Detect which cell encompasses the target text, then output its (X, Y) center coordinate. 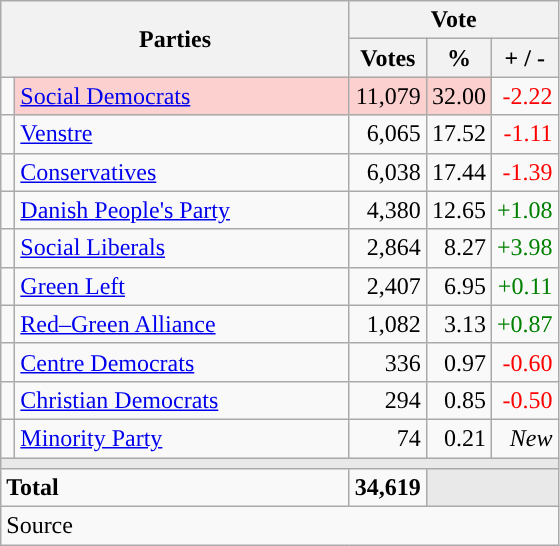
Conservatives (182, 172)
3.13 (458, 324)
Centre Democrats (182, 362)
1,082 (388, 324)
4,380 (388, 210)
+0.11 (524, 286)
0.97 (458, 362)
Christian Democrats (182, 400)
74 (388, 438)
Danish People's Party (182, 210)
6,038 (388, 172)
+0.87 (524, 324)
-2.22 (524, 96)
Red–Green Alliance (182, 324)
294 (388, 400)
11,079 (388, 96)
Green Left (182, 286)
34,619 (388, 488)
17.44 (458, 172)
6,065 (388, 134)
6.95 (458, 286)
Minority Party (182, 438)
+1.08 (524, 210)
Votes (388, 58)
New (524, 438)
-0.50 (524, 400)
2,864 (388, 248)
% (458, 58)
17.52 (458, 134)
-0.60 (524, 362)
Source (280, 526)
Vote (454, 20)
-1.39 (524, 172)
-1.11 (524, 134)
+ / - (524, 58)
12.65 (458, 210)
0.21 (458, 438)
+3.98 (524, 248)
8.27 (458, 248)
Venstre (182, 134)
Total (176, 488)
32.00 (458, 96)
Social Liberals (182, 248)
336 (388, 362)
0.85 (458, 400)
Social Democrats (182, 96)
2,407 (388, 286)
Parties (176, 39)
